Locate the cell with the specified text and output its (x, y) center coordinate. 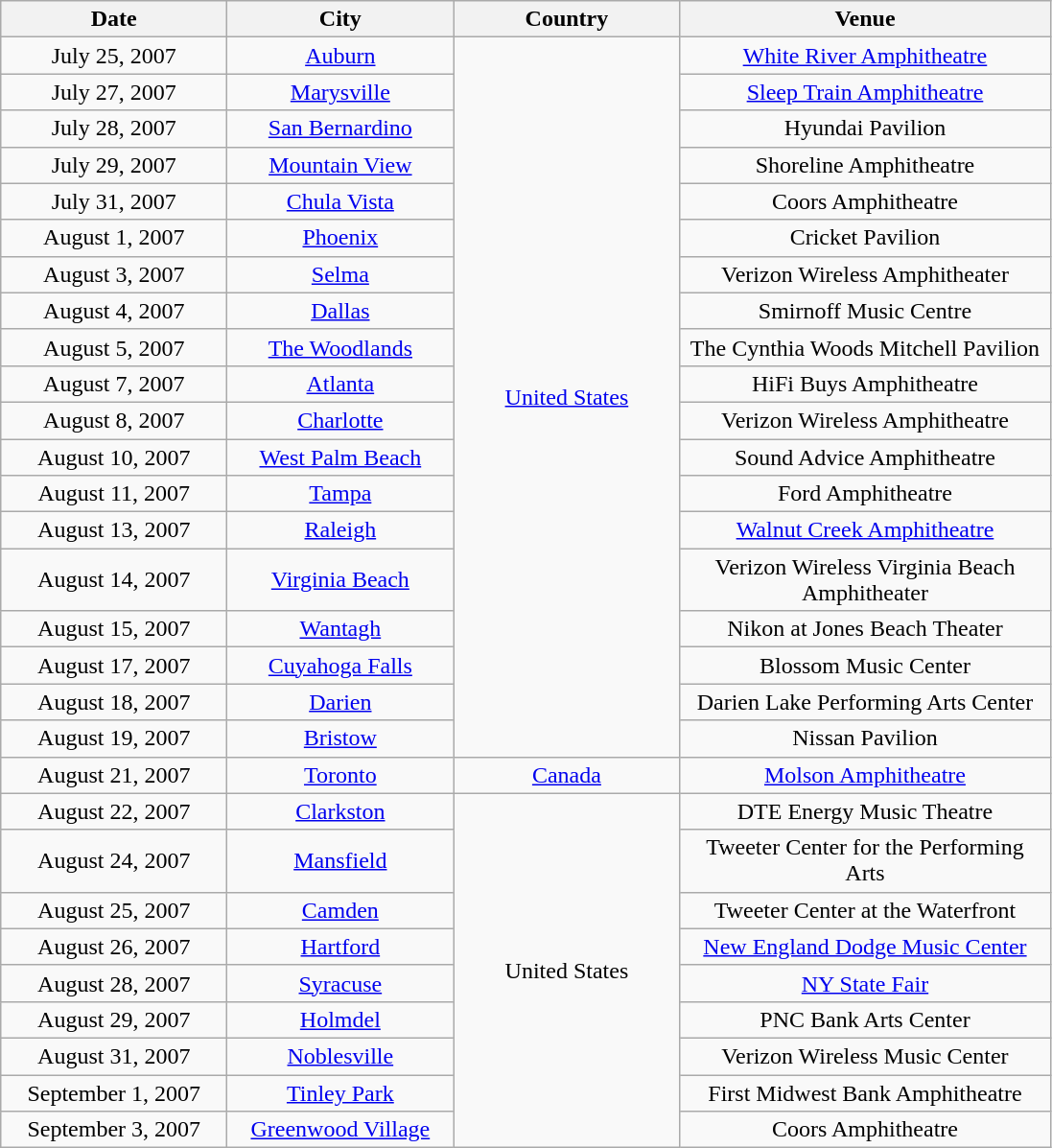
August 5, 2007 (114, 347)
September 1, 2007 (114, 1092)
Sound Advice Amphitheatre (865, 457)
July 27, 2007 (114, 92)
First Midwest Bank Amphitheatre (865, 1092)
DTE Energy Music Theatre (865, 811)
Tweeter Center at the Waterfront (865, 910)
Marysville (340, 92)
PNC Bank Arts Center (865, 1019)
August 19, 2007 (114, 738)
August 22, 2007 (114, 811)
Holmdel (340, 1019)
August 13, 2007 (114, 530)
Noblesville (340, 1056)
Blossom Music Center (865, 666)
July 31, 2007 (114, 201)
August 17, 2007 (114, 666)
Ford Amphitheatre (865, 494)
Virginia Beach (340, 579)
Wantagh (340, 629)
Sleep Train Amphitheatre (865, 92)
Hyundai Pavilion (865, 129)
HiFi Buys Amphitheatre (865, 384)
August 3, 2007 (114, 274)
Camden (340, 910)
New England Dodge Music Center (865, 947)
August 15, 2007 (114, 629)
Cricket Pavilion (865, 238)
August 10, 2007 (114, 457)
July 25, 2007 (114, 56)
Molson Amphitheatre (865, 775)
July 29, 2007 (114, 165)
Greenwood Village (340, 1130)
August 18, 2007 (114, 702)
Chula Vista (340, 201)
Bristow (340, 738)
Shoreline Amphitheatre (865, 165)
The Woodlands (340, 347)
August 4, 2007 (114, 311)
Verizon Wireless Amphitheater (865, 274)
Canada (567, 775)
Darien (340, 702)
West Palm Beach (340, 457)
Auburn (340, 56)
Verizon Wireless Amphitheatre (865, 420)
August 8, 2007 (114, 420)
Darien Lake Performing Arts Center (865, 702)
August 24, 2007 (114, 861)
Venue (865, 19)
August 21, 2007 (114, 775)
August 26, 2007 (114, 947)
Tinley Park (340, 1092)
Syracuse (340, 983)
Clarkston (340, 811)
Charlotte (340, 420)
Verizon Wireless Music Center (865, 1056)
White River Amphitheatre (865, 56)
Phoenix (340, 238)
Mansfield (340, 861)
Date (114, 19)
Toronto (340, 775)
August 11, 2007 (114, 494)
Selma (340, 274)
Walnut Creek Amphitheatre (865, 530)
San Bernardino (340, 129)
Mountain View (340, 165)
Country (567, 19)
Nissan Pavilion (865, 738)
August 25, 2007 (114, 910)
Cuyahoga Falls (340, 666)
City (340, 19)
Tampa (340, 494)
August 7, 2007 (114, 384)
Dallas (340, 311)
Nikon at Jones Beach Theater (865, 629)
August 14, 2007 (114, 579)
Raleigh (340, 530)
July 28, 2007 (114, 129)
August 29, 2007 (114, 1019)
NY State Fair (865, 983)
September 3, 2007 (114, 1130)
Smirnoff Music Centre (865, 311)
Tweeter Center for the Performing Arts (865, 861)
The Cynthia Woods Mitchell Pavilion (865, 347)
Atlanta (340, 384)
Hartford (340, 947)
August 28, 2007 (114, 983)
August 1, 2007 (114, 238)
Verizon Wireless Virginia Beach Amphitheater (865, 579)
August 31, 2007 (114, 1056)
